Provide the (x, y) coordinate of the cell's center where the given text is located.  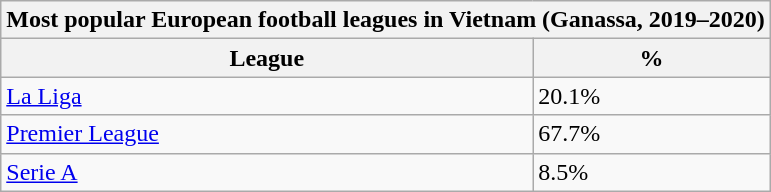
Most popular European football leagues in Vietnam (Ganassa, 2019–2020) (386, 20)
67.7% (652, 134)
La Liga (267, 96)
League (267, 58)
Premier League (267, 134)
Serie A (267, 172)
8.5% (652, 172)
20.1% (652, 96)
% (652, 58)
